Return (X, Y) of the center of cell containing provided text 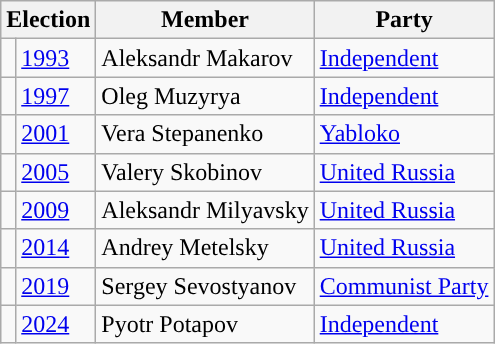
2014 (56, 248)
2009 (56, 210)
2019 (56, 286)
Party (404, 20)
Election (48, 20)
Communist Party (404, 286)
2024 (56, 324)
2001 (56, 134)
Member (205, 20)
Yabloko (404, 134)
Aleksandr Milyavsky (205, 210)
Pyotr Potapov (205, 324)
Aleksandr Makarov (205, 58)
1993 (56, 58)
1997 (56, 96)
2005 (56, 172)
Valery Skobinov (205, 172)
Vera Stepanenko (205, 134)
Sergey Sevostyanov (205, 286)
Oleg Muzyrya (205, 96)
Andrey Metelsky (205, 248)
